Find where the given text appears and provide that cell's center as (X, Y) coordinate. 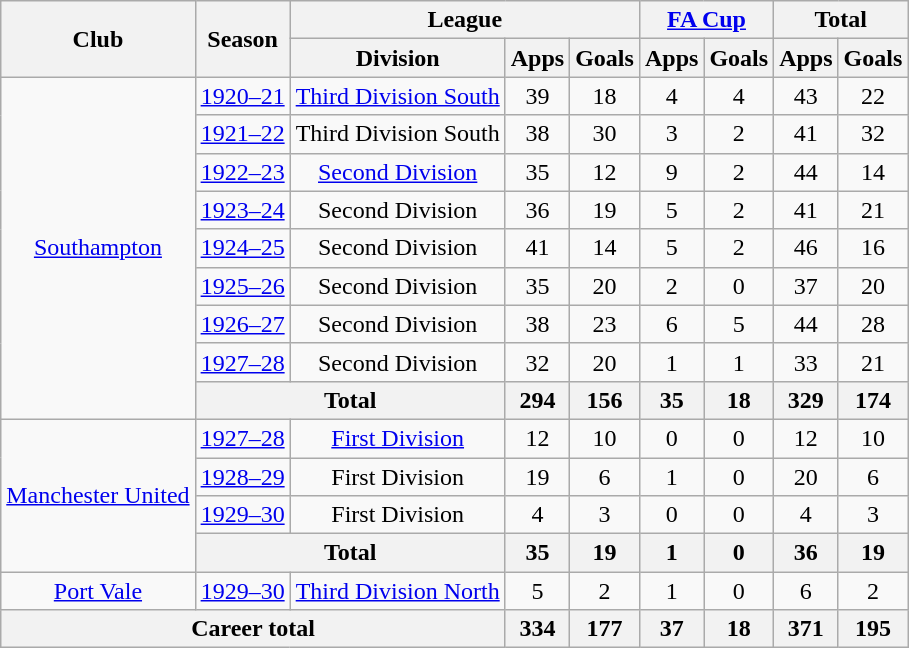
1926–27 (242, 324)
Career total (253, 629)
1924–25 (242, 248)
156 (605, 400)
1922–23 (242, 172)
30 (605, 134)
43 (806, 96)
FA Cup (706, 20)
177 (605, 629)
Division (398, 58)
Southampton (98, 248)
23 (605, 324)
1928–29 (242, 477)
1921–22 (242, 134)
174 (873, 400)
Club (98, 39)
28 (873, 324)
334 (537, 629)
Manchester United (98, 495)
33 (806, 362)
1920–21 (242, 96)
1923–24 (242, 210)
22 (873, 96)
Third Division North (398, 591)
1925–26 (242, 286)
371 (806, 629)
League (464, 20)
329 (806, 400)
16 (873, 248)
Season (242, 39)
Port Vale (98, 591)
294 (537, 400)
9 (671, 172)
39 (537, 96)
46 (806, 248)
195 (873, 629)
